Search for the cell housing the specified text and yield its (x, y) center coordinate. 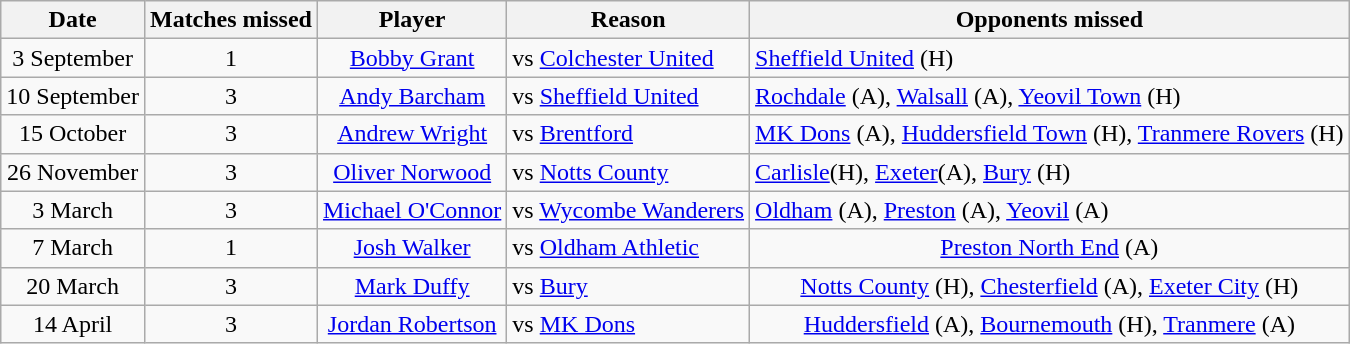
7 March (73, 248)
3 September (73, 58)
Reason (628, 20)
14 April (73, 324)
Matches missed (230, 20)
Jordan Robertson (412, 324)
Andrew Wright (412, 134)
20 March (73, 286)
Date (73, 20)
10 September (73, 96)
vs Brentford (628, 134)
Sheffield United (H) (1050, 58)
Oldham (A), Preston (A), Yeovil (A) (1050, 210)
vs Sheffield United (628, 96)
Carlisle(H), Exeter(A), Bury (H) (1050, 172)
Player (412, 20)
Notts County (H), Chesterfield (A), Exeter City (H) (1050, 286)
vs Oldham Athletic (628, 248)
Rochdale (A), Walsall (A), Yeovil Town (H) (1050, 96)
Huddersfield (A), Bournemouth (H), Tranmere (A) (1050, 324)
15 October (73, 134)
Preston North End (A) (1050, 248)
Michael O'Connor (412, 210)
vs Colchester United (628, 58)
26 November (73, 172)
vs Wycombe Wanderers (628, 210)
Opponents missed (1050, 20)
Josh Walker (412, 248)
vs Bury (628, 286)
vs MK Dons (628, 324)
Andy Barcham (412, 96)
3 March (73, 210)
Bobby Grant (412, 58)
vs Notts County (628, 172)
Mark Duffy (412, 286)
MK Dons (A), Huddersfield Town (H), Tranmere Rovers (H) (1050, 134)
Oliver Norwood (412, 172)
